For the text-containing cell, return its midpoint in (x, y) coordinate format. 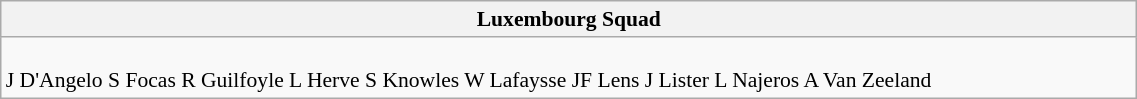
Luxembourg Squad (569, 19)
J D'Angelo S Focas R Guilfoyle L Herve S Knowles W Lafaysse JF Lens J Lister L Najeros A Van Zeeland (569, 68)
